Pinpoint the cell where the given text exists, returning its (X, Y) midpoint coordinate. 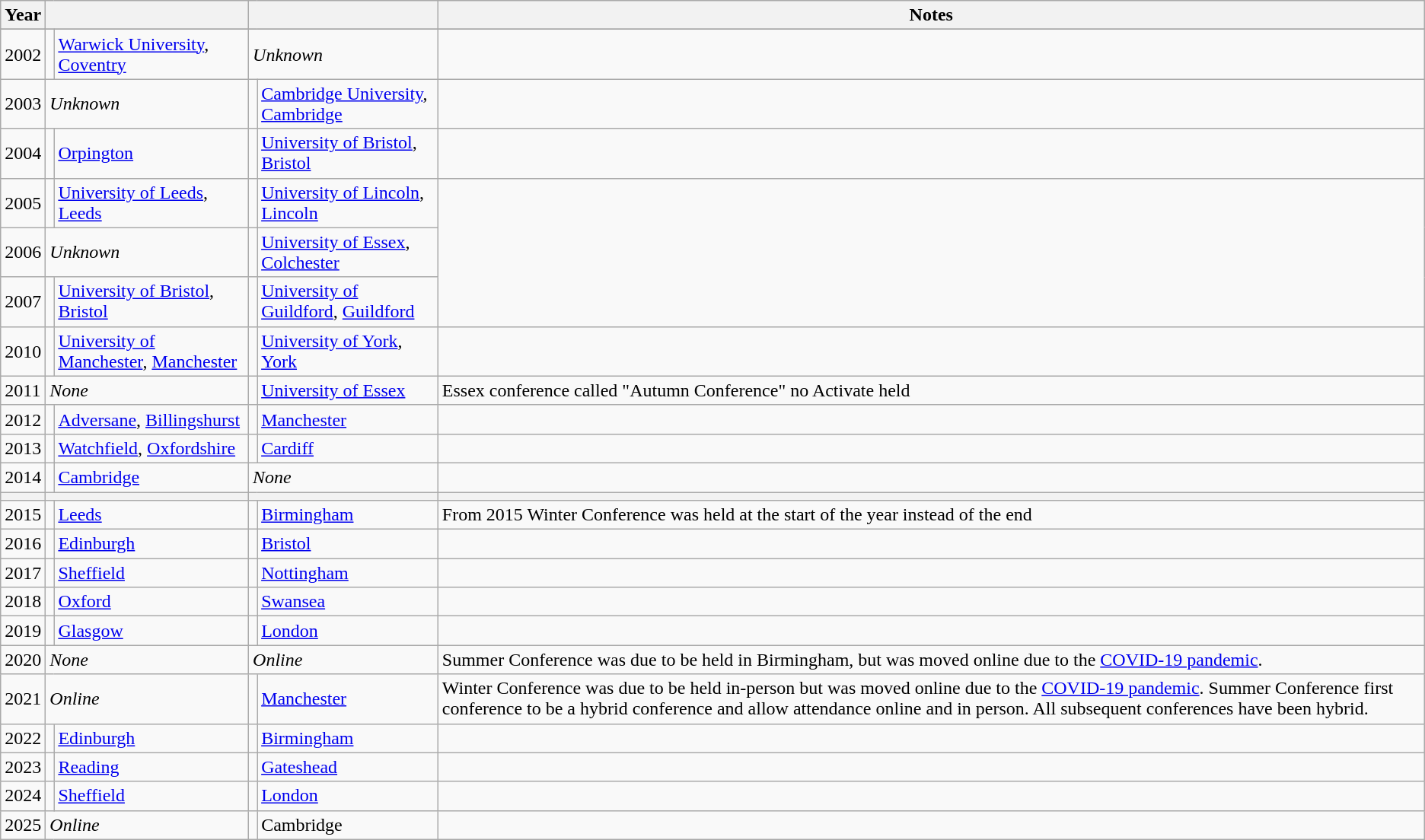
Cambridge University, Cambridge (348, 103)
2017 (23, 573)
University of Guildford, Guildford (348, 301)
2005 (23, 202)
University of York, York (348, 352)
Oxford (151, 602)
University of Essex, Colchester (348, 253)
2010 (23, 352)
University of Leeds, Leeds (151, 202)
Leeds (151, 515)
Watchfield, Oxfordshire (151, 448)
Bristol (348, 544)
2025 (23, 825)
Swansea (348, 602)
Notes (931, 15)
Cardiff (348, 448)
University of Manchester, Manchester (151, 352)
University of Lincoln, Lincoln (348, 202)
2022 (23, 738)
2023 (23, 767)
Summer Conference was due to be held in Birmingham, but was moved online due to the COVID-19 pandemic. (931, 660)
2020 (23, 660)
2011 (23, 390)
2019 (23, 631)
Warwick University, Coventry (151, 55)
Essex conference called "Autumn Conference" no Activate held (931, 390)
2002 (23, 55)
2012 (23, 419)
Gateshead (348, 767)
2007 (23, 301)
2024 (23, 796)
Reading (151, 767)
2015 (23, 515)
2016 (23, 544)
Year (23, 15)
University of Essex (348, 390)
From 2015 Winter Conference was held at the start of the year instead of the end (931, 515)
2006 (23, 253)
Glasgow (151, 631)
Orpington (151, 154)
2014 (23, 477)
2003 (23, 103)
2013 (23, 448)
2018 (23, 602)
Adversane, Billingshurst (151, 419)
Nottingham (348, 573)
2021 (23, 698)
2004 (23, 154)
